Extract the (x, y) coordinate from the center of the cell holding the provided text.  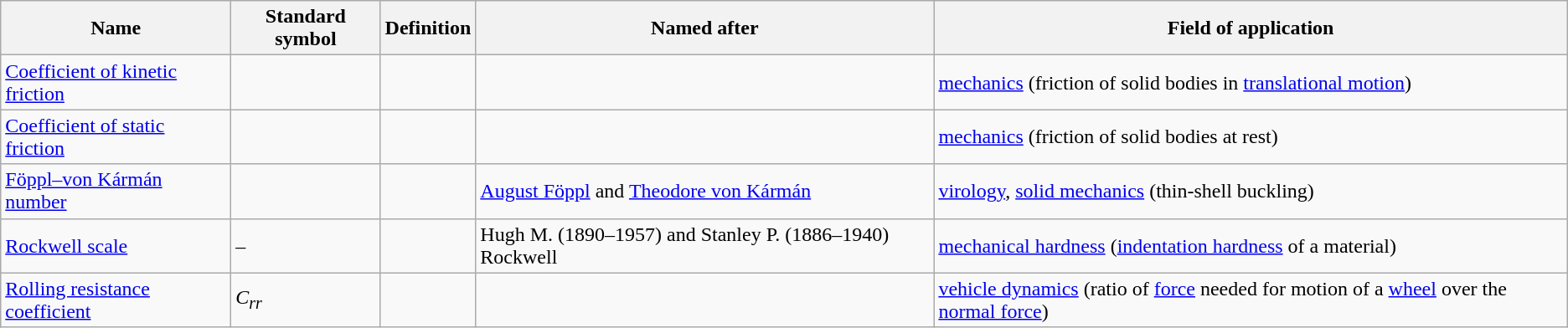
Rockwell scale (116, 246)
Name (116, 28)
Crr (306, 300)
Rolling resistance coefficient (116, 300)
Field of application (1251, 28)
Hugh M. (1890–1957) and Stanley P. (1886–1940) Rockwell (705, 246)
– (306, 246)
August Föppl and Theodore von Kármán (705, 191)
Föppl–von Kármán number (116, 191)
Standard symbol (306, 28)
Coefficient of kinetic friction (116, 82)
vehicle dynamics (ratio of force needed for motion of a wheel over the normal force) (1251, 300)
Coefficient of static friction (116, 137)
Named after (705, 28)
mechanics (friction of solid bodies at rest) (1251, 137)
Definition (428, 28)
virology, solid mechanics (thin-shell buckling) (1251, 191)
mechanical hardness (indentation hardness of a material) (1251, 246)
mechanics (friction of solid bodies in translational motion) (1251, 82)
